Identify which cell holds the provided text, then report its [X, Y] central coordinate. 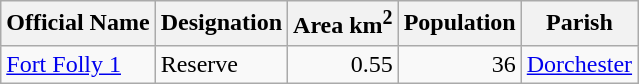
36 [460, 64]
Area km2 [344, 24]
Official Name [78, 24]
Reserve [221, 64]
Designation [221, 24]
Fort Folly 1 [78, 64]
Dorchester [579, 64]
Population [460, 24]
0.55 [344, 64]
Parish [579, 24]
